Find where the given text appears and provide that cell's center as (x, y) coordinate. 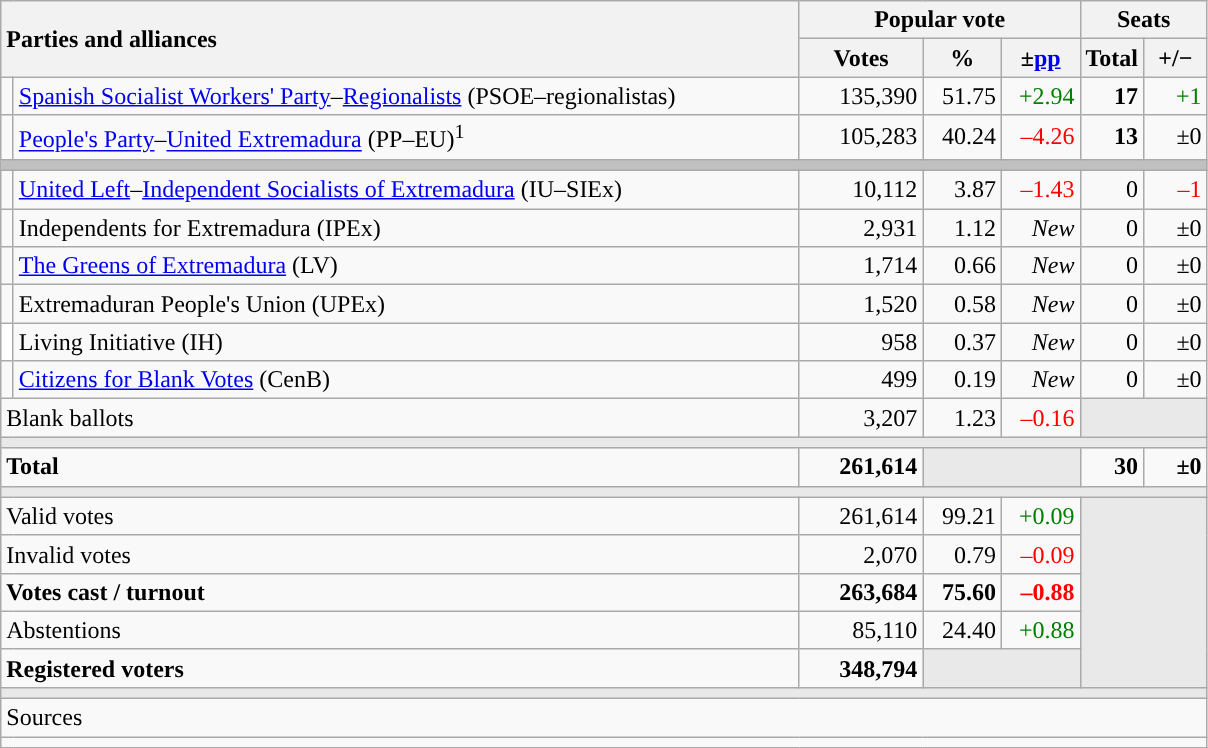
–4.26 (1040, 138)
Popular vote (940, 20)
% (962, 58)
–0.16 (1040, 418)
Living Initiative (IH) (406, 342)
People's Party–United Extremadura (PP–EU)1 (406, 138)
Seats (1144, 20)
13 (1112, 138)
United Left–Independent Socialists of Extremadura (IU–SIEx) (406, 190)
–1 (1176, 190)
Invalid votes (400, 554)
0.58 (962, 304)
–0.09 (1040, 554)
3,207 (861, 418)
Valid votes (400, 516)
+0.09 (1040, 516)
2,931 (861, 228)
Blank ballots (400, 418)
0.19 (962, 380)
99.21 (962, 516)
499 (861, 380)
–1.43 (1040, 190)
1.12 (962, 228)
85,110 (861, 630)
10,112 (861, 190)
Extremaduran People's Union (UPEx) (406, 304)
1,714 (861, 266)
Parties and alliances (400, 39)
75.60 (962, 592)
30 (1112, 467)
263,684 (861, 592)
±pp (1040, 58)
Citizens for Blank Votes (CenB) (406, 380)
958 (861, 342)
Registered voters (400, 668)
1,520 (861, 304)
0.37 (962, 342)
+0.88 (1040, 630)
–0.88 (1040, 592)
+/− (1176, 58)
1.23 (962, 418)
Abstentions (400, 630)
Spanish Socialist Workers' Party–Regionalists (PSOE–regionalistas) (406, 96)
Sources (604, 718)
24.40 (962, 630)
3.87 (962, 190)
105,283 (861, 138)
17 (1112, 96)
51.75 (962, 96)
+2.94 (1040, 96)
2,070 (861, 554)
The Greens of Extremadura (LV) (406, 266)
0.66 (962, 266)
Votes cast / turnout (400, 592)
Independents for Extremadura (IPEx) (406, 228)
40.24 (962, 138)
Votes (861, 58)
348,794 (861, 668)
+1 (1176, 96)
0.79 (962, 554)
135,390 (861, 96)
